Capture the cell that displays the provided text and extract its (X, Y) central coordinate. 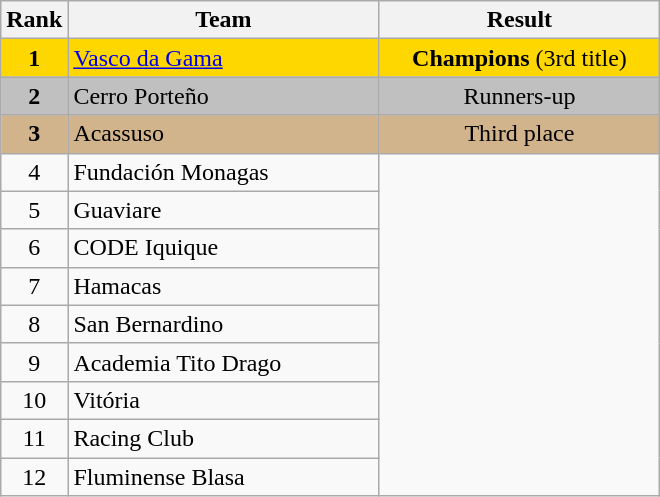
Third place (520, 134)
11 (34, 438)
Result (520, 20)
Rank (34, 20)
4 (34, 172)
2 (34, 96)
Vitória (224, 400)
3 (34, 134)
Runners-up (520, 96)
Vasco da Gama (224, 58)
10 (34, 400)
Academia Tito Drago (224, 362)
Fluminense Blasa (224, 477)
Fundación Monagas (224, 172)
Champions (3rd title) (520, 58)
12 (34, 477)
Cerro Porteño (224, 96)
7 (34, 286)
5 (34, 210)
8 (34, 324)
9 (34, 362)
Guaviare (224, 210)
Team (224, 20)
Racing Club (224, 438)
Hamacas (224, 286)
1 (34, 58)
CODE Iquique (224, 248)
Acassuso (224, 134)
San Bernardino (224, 324)
6 (34, 248)
